Scan for the cell matching the given text and deliver its [x, y] coordinate at center. 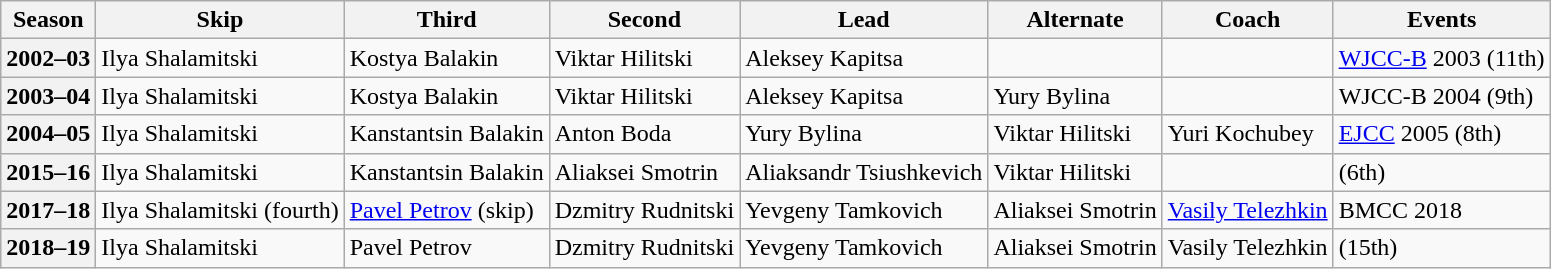
2002–03 [48, 58]
EJCC 2005 (8th) [1442, 134]
2004–05 [48, 134]
WJCC-B 2004 (9th) [1442, 96]
Events [1442, 20]
2017–18 [48, 210]
2018–19 [48, 248]
Pavel Petrov (skip) [446, 210]
Third [446, 20]
Alternate [1075, 20]
Skip [220, 20]
(15th) [1442, 248]
Ilya Shalamitski (fourth) [220, 210]
Pavel Petrov [446, 248]
Aliaksandr Tsiushkevich [864, 172]
Anton Boda [644, 134]
WJCC-B 2003 (11th) [1442, 58]
Season [48, 20]
(6th) [1442, 172]
BMCC 2018 [1442, 210]
Lead [864, 20]
2015–16 [48, 172]
Coach [1248, 20]
Yuri Kochubey [1248, 134]
Second [644, 20]
2003–04 [48, 96]
